Return the [X, Y] coordinate for the center point of the cell that contains the specified text.  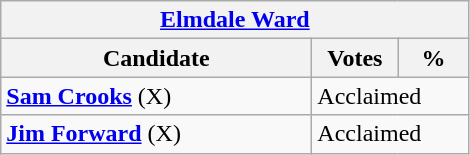
% [434, 58]
Votes [355, 58]
Sam Crooks (X) [156, 96]
Elmdale Ward [235, 20]
Candidate [156, 58]
Jim Forward (X) [156, 134]
